Find where the given text appears and provide that cell's center as [x, y] coordinate. 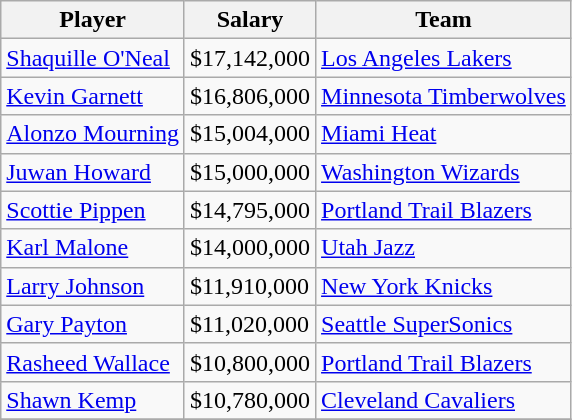
Shawn Kemp [93, 400]
New York Knicks [444, 286]
$11,020,000 [250, 324]
$15,000,000 [250, 172]
Seattle SuperSonics [444, 324]
Scottie Pippen [93, 210]
Washington Wizards [444, 172]
Karl Malone [93, 248]
$10,780,000 [250, 400]
$14,000,000 [250, 248]
Gary Payton [93, 324]
Los Angeles Lakers [444, 58]
$14,795,000 [250, 210]
$11,910,000 [250, 286]
Shaquille O'Neal [93, 58]
Kevin Garnett [93, 96]
$16,806,000 [250, 96]
Player [93, 20]
Minnesota Timberwolves [444, 96]
Alonzo Mourning [93, 134]
Utah Jazz [444, 248]
Cleveland Cavaliers [444, 400]
$10,800,000 [250, 362]
Team [444, 20]
Juwan Howard [93, 172]
Miami Heat [444, 134]
Rasheed Wallace [93, 362]
Larry Johnson [93, 286]
$17,142,000 [250, 58]
$15,004,000 [250, 134]
Salary [250, 20]
